Return the (x, y) coordinate for the center point of the cell that contains the specified text.  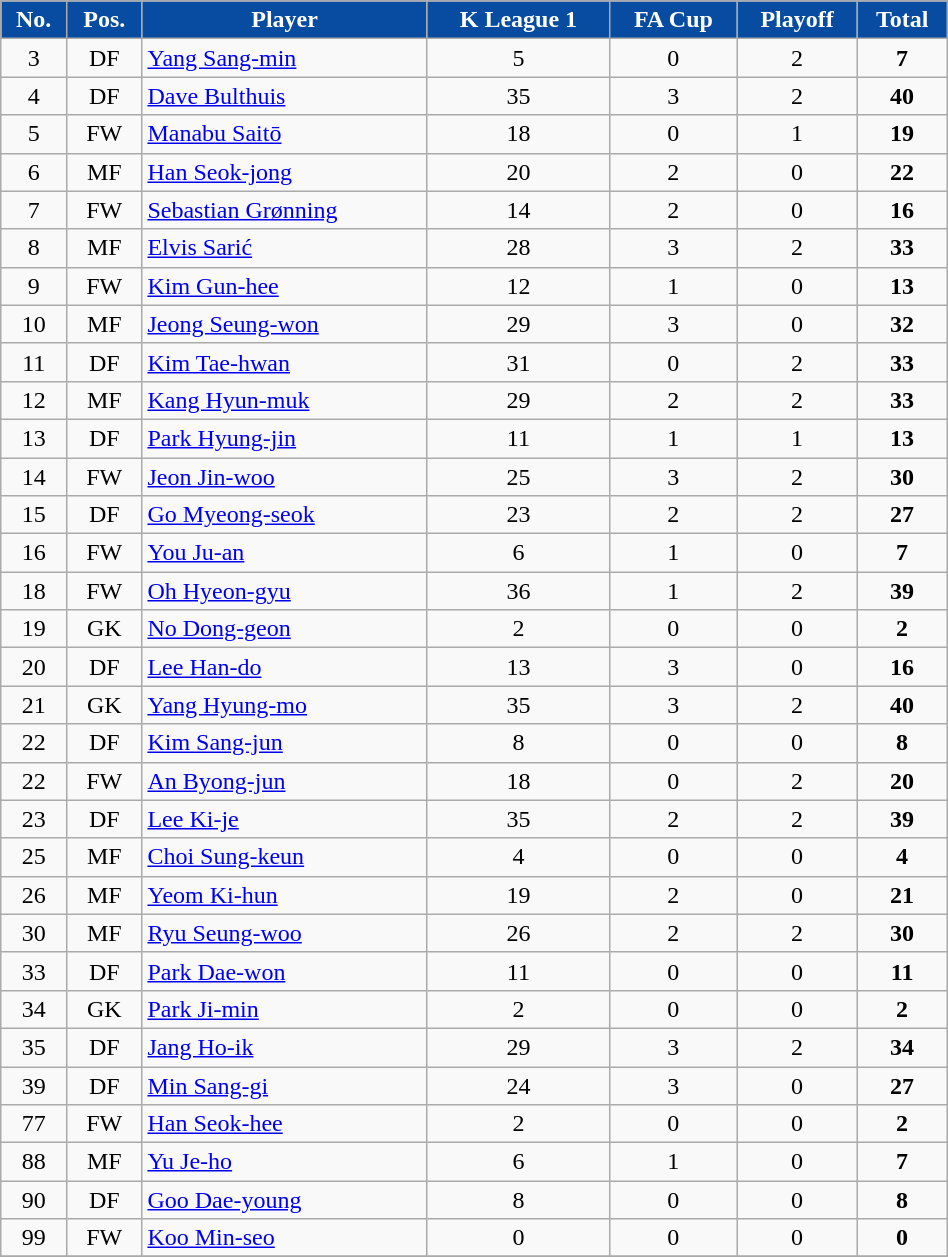
15 (34, 515)
90 (34, 1200)
K League 1 (518, 20)
Jeon Jin-woo (284, 477)
Player (284, 20)
77 (34, 1124)
9 (34, 286)
Pos. (104, 20)
Han Seok-hee (284, 1124)
Kim Sang-jun (284, 743)
Yeom Ki-hun (284, 895)
28 (518, 248)
Yang Hyung-mo (284, 705)
Choi Sung-keun (284, 857)
You Ju-an (284, 553)
Playoff (797, 20)
Han Seok-jong (284, 172)
Yang Sang-min (284, 58)
Yu Je-ho (284, 1162)
88 (34, 1162)
Park Hyung-jin (284, 438)
Park Ji-min (284, 1009)
Total (902, 20)
32 (902, 324)
31 (518, 362)
Sebastian Grønning (284, 210)
Go Myeong-seok (284, 515)
Ryu Seung-woo (284, 933)
No Dong-geon (284, 629)
Kim Tae-hwan (284, 362)
36 (518, 591)
Jang Ho-ik (284, 1047)
FA Cup (674, 20)
Park Dae-won (284, 971)
Min Sang-gi (284, 1085)
Lee Ki-je (284, 819)
An Byong-jun (284, 781)
No. (34, 20)
Kim Gun-hee (284, 286)
24 (518, 1085)
Koo Min-seo (284, 1238)
10 (34, 324)
Manabu Saitō (284, 134)
Kang Hyun-muk (284, 400)
Elvis Sarić (284, 248)
Dave Bulthuis (284, 96)
Oh Hyeon-gyu (284, 591)
Lee Han-do (284, 667)
Goo Dae-young (284, 1200)
Jeong Seung-won (284, 324)
99 (34, 1238)
